Search for the cell housing the specified text and yield its [x, y] center coordinate. 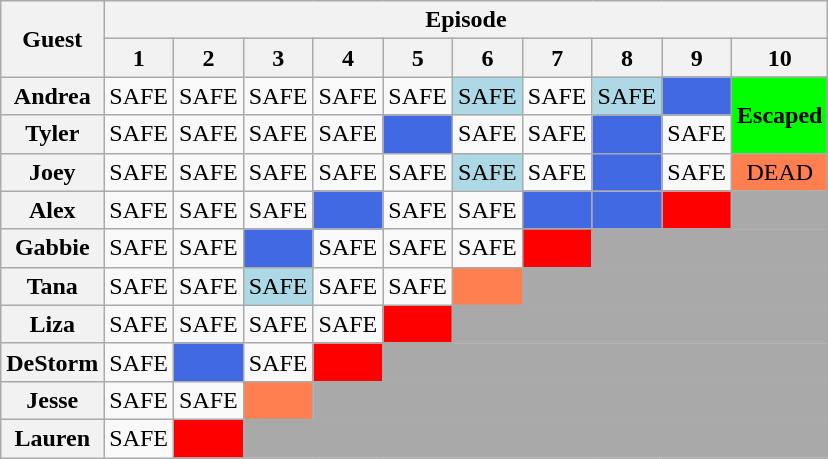
Joey [52, 172]
8 [627, 58]
Alex [52, 210]
Lauren [52, 438]
3 [278, 58]
DEAD [780, 172]
Andrea [52, 96]
10 [780, 58]
7 [557, 58]
Escaped [780, 115]
5 [418, 58]
4 [348, 58]
Tyler [52, 134]
6 [488, 58]
Guest [52, 39]
Liza [52, 324]
Jesse [52, 400]
2 [209, 58]
Episode [466, 20]
Tana [52, 286]
DeStorm [52, 362]
Gabbie [52, 248]
1 [139, 58]
9 [697, 58]
